Return [X, Y] of the center of cell containing provided text 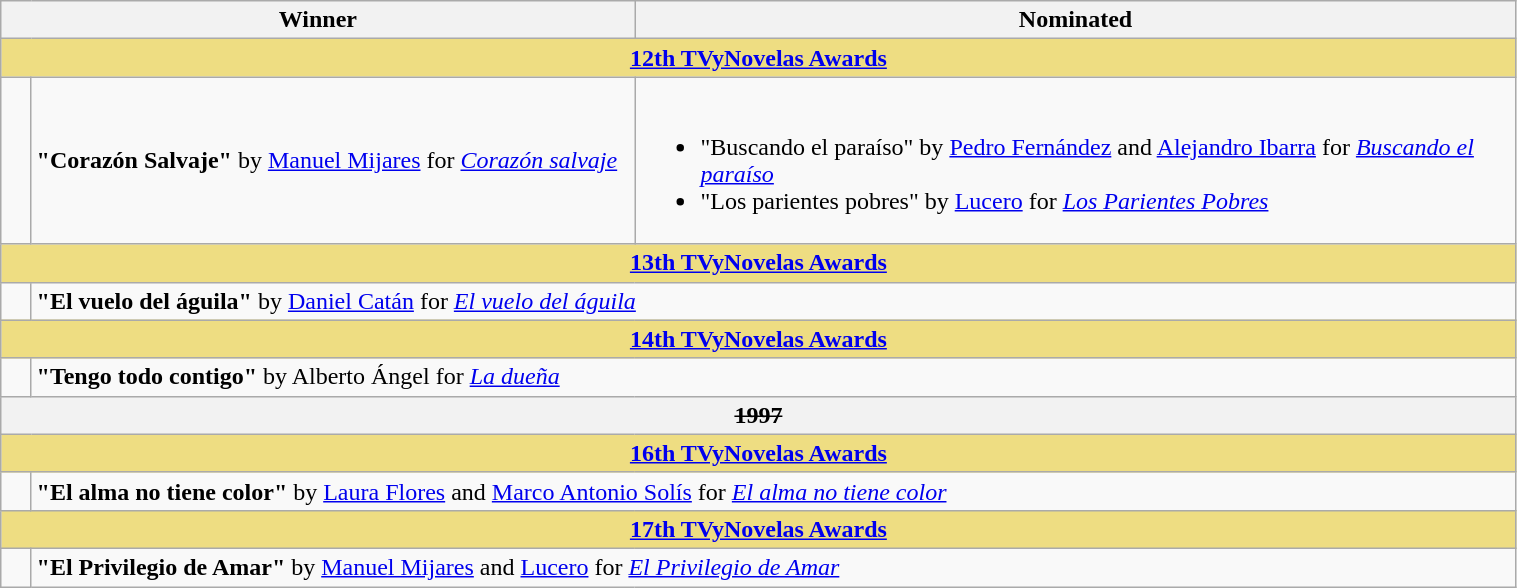
"Tengo todo contigo" by Alberto Ángel for La dueña [774, 377]
"Buscando el paraíso" by Pedro Fernández and Alejandro Ibarra for Buscando el paraíso"Los parientes pobres" by Lucero for Los Parientes Pobres [1076, 160]
"El Privilegio de Amar" by Manuel Mijares and Lucero for El Privilegio de Amar [774, 567]
Winner [318, 20]
"Corazón Salvaje" by Manuel Mijares for Corazón salvaje [333, 160]
17th TVyNovelas Awards [758, 529]
12th TVyNovelas Awards [758, 58]
13th TVyNovelas Awards [758, 263]
"El vuelo del águila" by Daniel Catán for El vuelo del águila [774, 301]
Nominated [1076, 20]
1997 [758, 415]
"El alma no tiene color" by Laura Flores and Marco Antonio Solís for El alma no tiene color [774, 491]
14th TVyNovelas Awards [758, 339]
16th TVyNovelas Awards [758, 453]
